Return [x, y] of the center of cell containing provided text 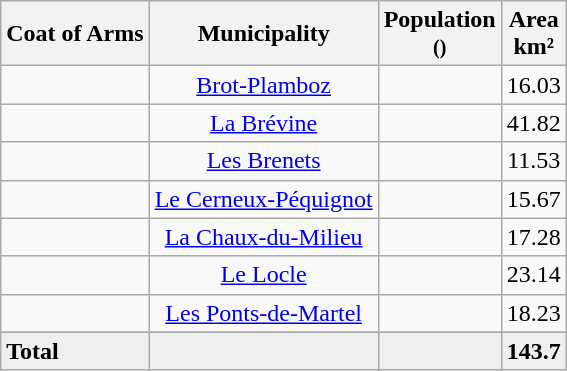
Les Brenets [264, 161]
Brot-Plamboz [264, 85]
17.28 [534, 237]
Le Cerneux-Péquignot [264, 199]
41.82 [534, 123]
Total [75, 351]
Municipality [264, 34]
11.53 [534, 161]
Le Locle [264, 275]
Coat of Arms [75, 34]
15.67 [534, 199]
23.14 [534, 275]
18.23 [534, 313]
La Brévine [264, 123]
Area km² [534, 34]
16.03 [534, 85]
Les Ponts-de-Martel [264, 313]
Population() [440, 34]
La Chaux-du-Milieu [264, 237]
143.7 [534, 351]
